From the cell containing the given text, extract its center point as (x, y) coordinate. 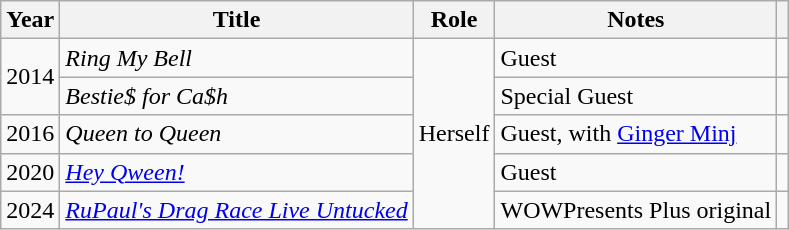
2014 (30, 77)
Guest, with Ginger Minj (636, 134)
Ring My Bell (236, 58)
Notes (636, 20)
Year (30, 20)
RuPaul's Drag Race Live Untucked (236, 210)
Hey Qween! (236, 172)
Herself (454, 134)
Special Guest (636, 96)
Queen to Queen (236, 134)
2024 (30, 210)
2020 (30, 172)
Bestie$ for Ca$h (236, 96)
Title (236, 20)
Role (454, 20)
2016 (30, 134)
WOWPresents Plus original (636, 210)
